Detect which cell encompasses the target text, then output its [X, Y] center coordinate. 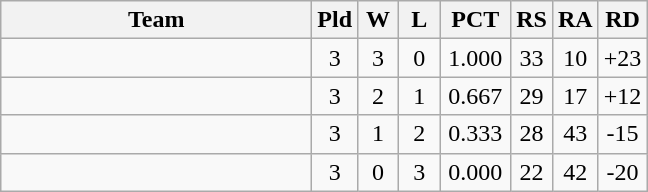
PCT [476, 20]
+12 [622, 96]
RS [532, 20]
-15 [622, 134]
RA [575, 20]
17 [575, 96]
1.000 [476, 58]
0.667 [476, 96]
RD [622, 20]
0.000 [476, 172]
0.333 [476, 134]
28 [532, 134]
-20 [622, 172]
33 [532, 58]
43 [575, 134]
10 [575, 58]
29 [532, 96]
+23 [622, 58]
L [420, 20]
42 [575, 172]
22 [532, 172]
Pld [335, 20]
W [378, 20]
Team [156, 20]
